Detect which cell encompasses the target text, then output its [x, y] center coordinate. 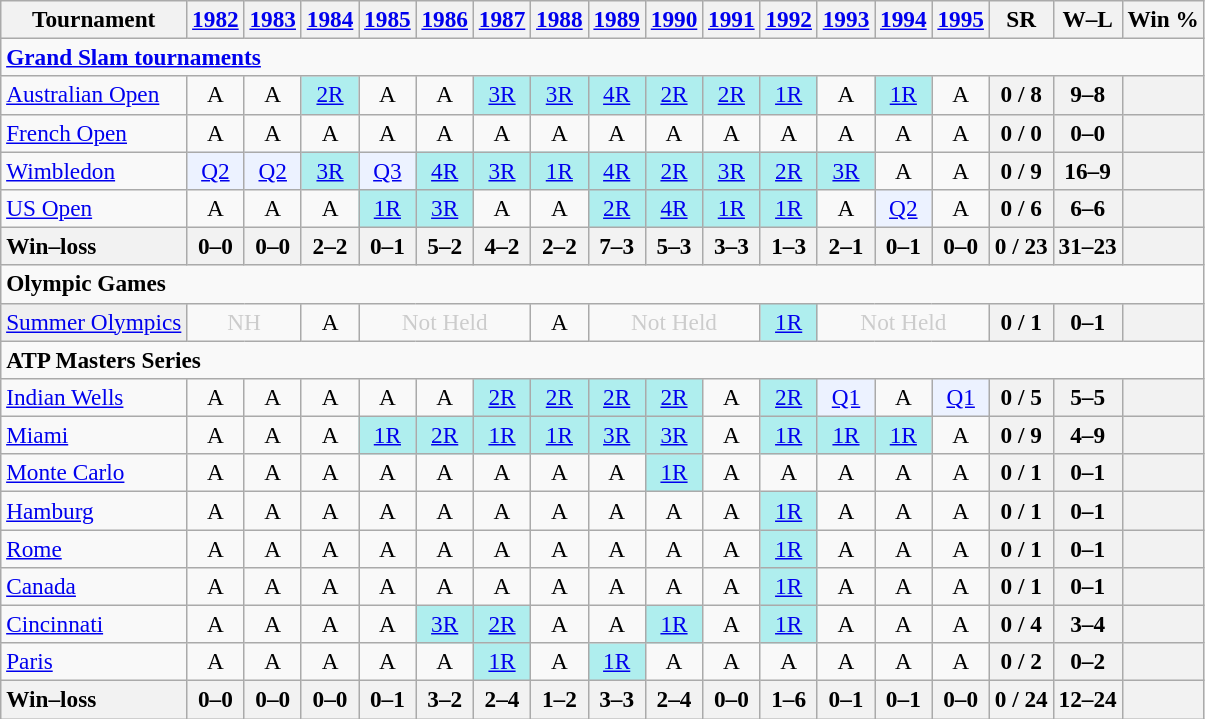
Rome [94, 548]
0 / 2 [1021, 662]
4–9 [1088, 435]
2–1 [846, 246]
Canada [94, 586]
1985 [388, 19]
NH [244, 322]
1989 [616, 19]
W–L [1088, 19]
0 / 5 [1021, 397]
7–3 [616, 246]
1993 [846, 19]
1994 [904, 19]
0 / 6 [1021, 208]
Q3 [388, 170]
0 / 24 [1021, 699]
Miami [94, 435]
1–6 [788, 699]
0 / 4 [1021, 624]
5–5 [1088, 397]
Paris [94, 662]
1983 [272, 19]
1982 [216, 19]
1–3 [788, 246]
Wimbledon [94, 170]
Olympic Games [602, 284]
Win % [1163, 19]
0 / 8 [1021, 95]
Cincinnati [94, 624]
1984 [330, 19]
9–8 [1088, 95]
1990 [674, 19]
31–23 [1088, 246]
SR [1021, 19]
12–24 [1088, 699]
1991 [732, 19]
US Open [94, 208]
5–3 [674, 246]
3–2 [444, 699]
Summer Olympics [94, 322]
16–9 [1088, 170]
3–4 [1088, 624]
1–2 [560, 699]
1987 [502, 19]
Australian Open [94, 95]
5–2 [444, 246]
1995 [960, 19]
1988 [560, 19]
Hamburg [94, 510]
Monte Carlo [94, 473]
6–6 [1088, 208]
4–2 [502, 246]
0 / 23 [1021, 246]
0 / 0 [1021, 133]
1992 [788, 19]
Tournament [94, 19]
Indian Wells [94, 397]
Grand Slam tournaments [602, 57]
French Open [94, 133]
ATP Masters Series [602, 359]
0–2 [1088, 662]
1986 [444, 19]
